Locate the cell with the specified text and output its (x, y) center coordinate. 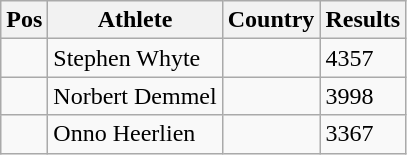
Athlete (135, 20)
3367 (363, 134)
4357 (363, 58)
Results (363, 20)
Onno Heerlien (135, 134)
3998 (363, 96)
Country (271, 20)
Pos (24, 20)
Norbert Demmel (135, 96)
Stephen Whyte (135, 58)
